From the cell containing the given text, extract its center point as [X, Y] coordinate. 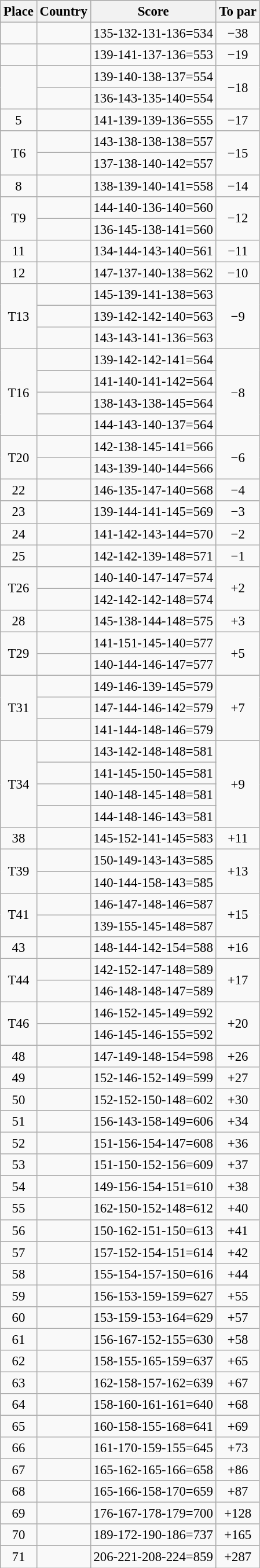
66 [19, 1448]
158-155-165-159=637 [153, 1361]
71 [19, 1557]
51 [19, 1122]
142-142-139-148=571 [153, 556]
68 [19, 1492]
T34 [19, 784]
64 [19, 1405]
144-140-136-140=560 [153, 207]
149-146-139-145=579 [153, 686]
56 [19, 1230]
+128 [237, 1514]
160-158-155-168=641 [153, 1427]
22 [19, 490]
140-148-145-148=581 [153, 795]
57 [19, 1252]
+17 [237, 980]
−12 [237, 218]
140-144-158-143=585 [153, 882]
+86 [237, 1470]
T41 [19, 915]
142-152-147-148=589 [153, 969]
139-142-142-141=564 [153, 360]
141-151-145-140=577 [153, 643]
+38 [237, 1187]
+26 [237, 1056]
24 [19, 534]
Country [64, 12]
+41 [237, 1230]
+37 [237, 1165]
+27 [237, 1078]
206-221-208-224=859 [153, 1557]
+36 [237, 1144]
−11 [237, 251]
−38 [237, 34]
189-172-190-186=737 [153, 1535]
151-156-154-147=608 [153, 1144]
T13 [19, 316]
176-167-178-179=700 [153, 1514]
161-170-159-155=645 [153, 1448]
+30 [237, 1100]
147-144-146-142=579 [153, 708]
+87 [237, 1492]
+2 [237, 588]
162-158-157-162=639 [153, 1383]
139-144-141-145=569 [153, 512]
145-139-141-138=563 [153, 295]
−6 [237, 457]
70 [19, 1535]
156-167-152-155=630 [153, 1339]
+69 [237, 1427]
156-153-159-159=627 [153, 1296]
Place [19, 12]
60 [19, 1318]
+67 [237, 1383]
T29 [19, 653]
T9 [19, 218]
52 [19, 1144]
145-152-141-145=583 [153, 839]
+7 [237, 708]
53 [19, 1165]
143-142-148-148=581 [153, 752]
143-139-140-144=566 [153, 468]
+9 [237, 784]
5 [19, 120]
151-150-152-156=609 [153, 1165]
62 [19, 1361]
−17 [237, 120]
146-152-145-149=592 [153, 1013]
139-140-138-137=554 [153, 77]
69 [19, 1514]
67 [19, 1470]
58 [19, 1274]
+65 [237, 1361]
137-138-140-142=557 [153, 164]
+68 [237, 1405]
+20 [237, 1024]
148-144-142-154=588 [153, 947]
23 [19, 512]
+15 [237, 915]
152-146-152-149=599 [153, 1078]
65 [19, 1427]
T31 [19, 708]
142-138-145-141=566 [153, 447]
55 [19, 1209]
156-143-158-149=606 [153, 1122]
136-145-138-141=560 [153, 229]
48 [19, 1056]
150-162-151-150=613 [153, 1230]
−18 [237, 88]
140-140-147-147=574 [153, 577]
+13 [237, 871]
−4 [237, 490]
152-152-150-148=602 [153, 1100]
28 [19, 621]
+165 [237, 1535]
54 [19, 1187]
165-166-158-170=659 [153, 1492]
145-138-144-148=575 [153, 621]
153-159-153-164=629 [153, 1318]
+287 [237, 1557]
−9 [237, 316]
To par [237, 12]
8 [19, 186]
144-143-140-137=564 [153, 425]
141-139-139-136=555 [153, 120]
+5 [237, 653]
+44 [237, 1274]
158-160-161-161=640 [153, 1405]
T46 [19, 1024]
T20 [19, 457]
+55 [237, 1296]
−2 [237, 534]
141-144-148-146=579 [153, 730]
140-144-146-147=577 [153, 665]
−19 [237, 55]
61 [19, 1339]
141-142-143-144=570 [153, 534]
144-148-146-143=581 [153, 817]
11 [19, 251]
139-142-142-140=563 [153, 316]
−1 [237, 556]
138-139-140-141=558 [153, 186]
141-140-141-142=564 [153, 382]
T6 [19, 153]
−14 [237, 186]
146-145-146-155=592 [153, 1035]
−3 [237, 512]
T39 [19, 871]
136-143-135-140=554 [153, 98]
+73 [237, 1448]
157-152-154-151=614 [153, 1252]
−10 [237, 273]
147-137-140-138=562 [153, 273]
165-162-165-166=658 [153, 1470]
Score [153, 12]
146-135-147-140=568 [153, 490]
142-142-142-148=574 [153, 599]
+11 [237, 839]
T16 [19, 392]
162-150-152-148=612 [153, 1209]
50 [19, 1100]
+3 [237, 621]
143-143-141-136=563 [153, 338]
43 [19, 947]
38 [19, 839]
+34 [237, 1122]
135-132-131-136=534 [153, 34]
150-149-143-143=585 [153, 860]
T44 [19, 980]
146-148-148-147=589 [153, 991]
+16 [237, 947]
138-143-138-145=564 [153, 404]
63 [19, 1383]
49 [19, 1078]
+57 [237, 1318]
147-149-148-154=598 [153, 1056]
−15 [237, 153]
134-144-143-140=561 [153, 251]
149-156-154-151=610 [153, 1187]
+42 [237, 1252]
139-155-145-148=587 [153, 926]
12 [19, 273]
155-154-157-150=616 [153, 1274]
143-138-138-138=557 [153, 142]
25 [19, 556]
+58 [237, 1339]
+40 [237, 1209]
139-141-137-136=553 [153, 55]
59 [19, 1296]
−8 [237, 392]
T26 [19, 588]
141-145-150-145=581 [153, 774]
146-147-148-146=587 [153, 904]
